Pinpoint the cell where the given text exists, returning its (x, y) midpoint coordinate. 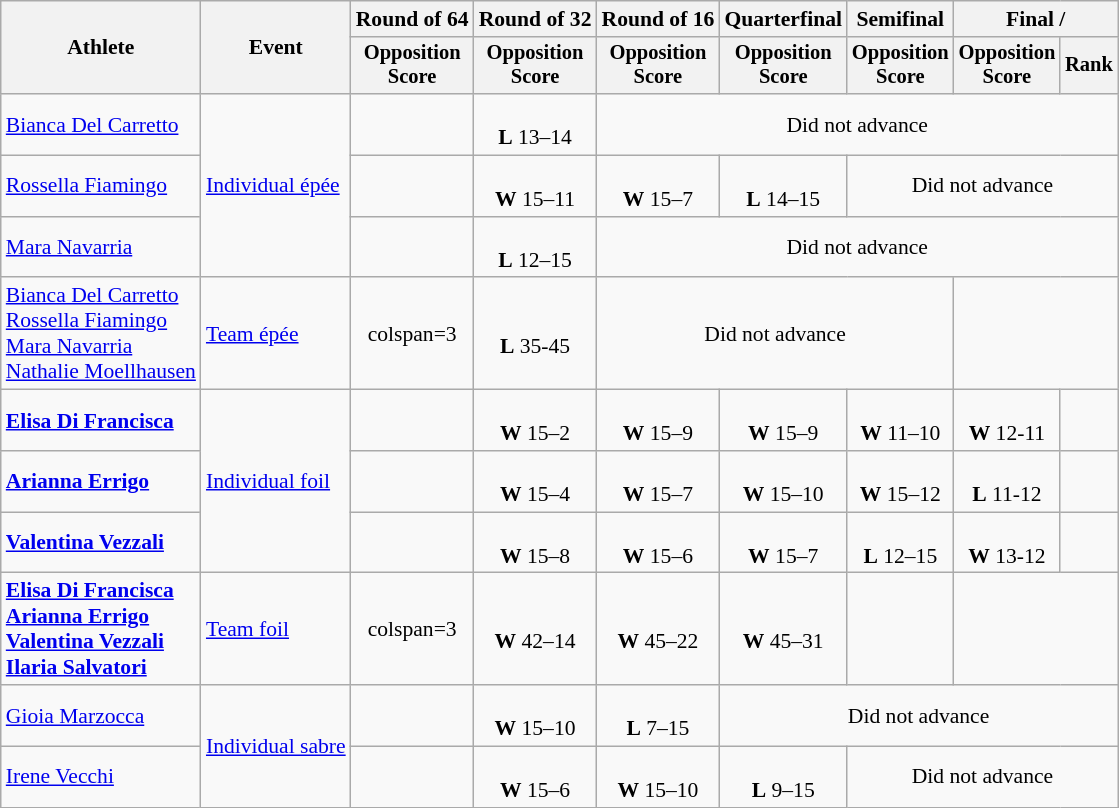
Irene Vecchi (101, 778)
Elisa Di FranciscaArianna ErrigoValentina VezzaliIlaria Salvatori (101, 629)
Final / (1036, 19)
W 15–4 (536, 482)
Individual foil (276, 482)
L 14–15 (783, 186)
Arianna Errigo (101, 482)
Round of 64 (412, 19)
Rank (1089, 66)
W 42–14 (536, 629)
Team épée (276, 334)
W 45–22 (658, 629)
Athlete (101, 48)
W 15–12 (900, 482)
Event (276, 48)
W 45–31 (783, 629)
L 9–15 (783, 778)
Valentina Vezzali (101, 542)
Bianca Del CarrettoRossella FiamingoMara NavarriaNathalie Moellhausen (101, 334)
W 15–8 (536, 542)
L 7–15 (658, 716)
Individual sabre (276, 746)
W 13-12 (1008, 542)
Individual épée (276, 186)
Round of 32 (536, 19)
Team foil (276, 629)
W 12-11 (1008, 420)
W 15–11 (536, 186)
Bianca Del Carretto (101, 124)
Semifinal (900, 19)
W 15–2 (536, 420)
L 13–14 (536, 124)
Quarterfinal (783, 19)
Rossella Fiamingo (101, 186)
Gioia Marzocca (101, 716)
Mara Navarria (101, 248)
Elisa Di Francisca (101, 420)
L 11-12 (1008, 482)
L 35-45 (536, 334)
Round of 16 (658, 19)
W 11–10 (900, 420)
